Provide the (X, Y) coordinate of the cell's center where the given text is located.  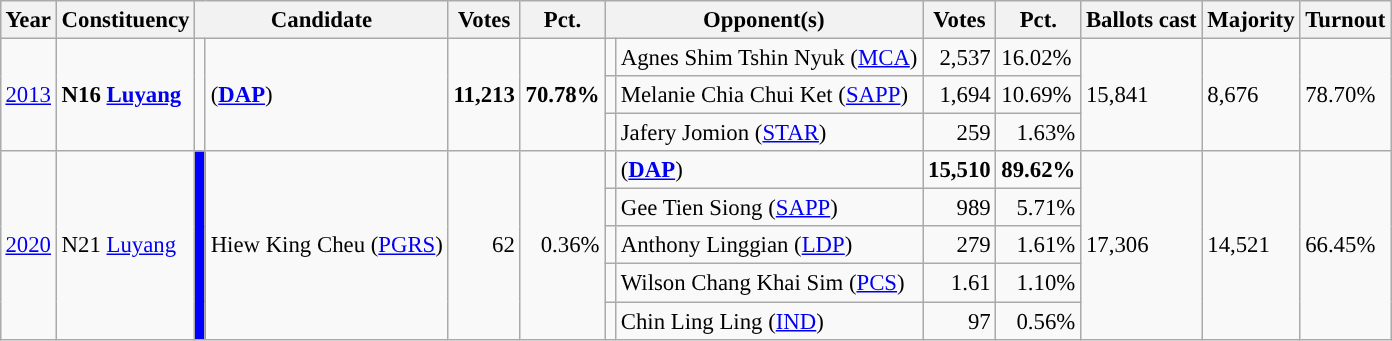
17,306 (1142, 245)
2020 (28, 245)
Hiew King Cheu (PGRS) (326, 245)
Chin Ling Ling (IND) (768, 321)
11,213 (484, 94)
Turnout (1346, 20)
2,537 (960, 57)
Year (28, 20)
0.36% (562, 245)
Gee Tien Siong (SAPP) (768, 208)
5.71% (1038, 208)
Ballots cast (1142, 20)
15,841 (1142, 94)
Candidate (322, 20)
2013 (28, 94)
14,521 (1251, 245)
Majority (1251, 20)
62 (484, 245)
259 (960, 133)
78.70% (1346, 94)
10.69% (1038, 95)
1.61 (960, 283)
Anthony Linggian (LDP) (768, 245)
66.45% (1346, 245)
0.56% (1038, 321)
1.61% (1038, 245)
N21 Luyang (125, 245)
Constituency (125, 20)
Wilson Chang Khai Sim (PCS) (768, 283)
97 (960, 321)
8,676 (1251, 94)
Jafery Jomion (STAR) (768, 133)
1,694 (960, 95)
N16 Luyang (125, 94)
989 (960, 208)
70.78% (562, 94)
Melanie Chia Chui Ket (SAPP) (768, 95)
279 (960, 245)
Opponent(s) (764, 20)
1.10% (1038, 283)
16.02% (1038, 57)
1.63% (1038, 133)
89.62% (1038, 170)
15,510 (960, 170)
Agnes Shim Tshin Nyuk (MCA) (768, 57)
